Identify which cell holds the provided text, then report its [X, Y] central coordinate. 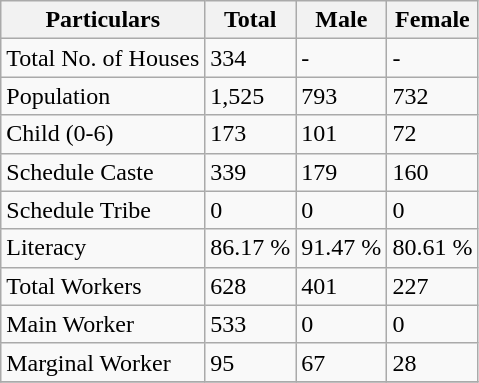
67 [342, 362]
401 [342, 286]
793 [342, 96]
173 [250, 134]
Total Workers [103, 286]
80.61 % [432, 248]
Particulars [103, 20]
533 [250, 324]
334 [250, 58]
732 [432, 96]
Female [432, 20]
628 [250, 286]
86.17 % [250, 248]
Total No. of Houses [103, 58]
Marginal Worker [103, 362]
28 [432, 362]
227 [432, 286]
Total [250, 20]
160 [432, 172]
72 [432, 134]
Schedule Caste [103, 172]
Child (0-6) [103, 134]
Population [103, 96]
Male [342, 20]
95 [250, 362]
339 [250, 172]
1,525 [250, 96]
Literacy [103, 248]
91.47 % [342, 248]
Schedule Tribe [103, 210]
101 [342, 134]
179 [342, 172]
Main Worker [103, 324]
